Detect which cell encompasses the target text, then output its [x, y] center coordinate. 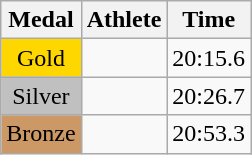
Medal [41, 20]
20:15.6 [209, 58]
20:26.7 [209, 96]
Silver [41, 96]
20:53.3 [209, 134]
Time [209, 20]
Bronze [41, 134]
Gold [41, 58]
Athlete [124, 20]
